Return (X, Y) of the center of cell containing provided text 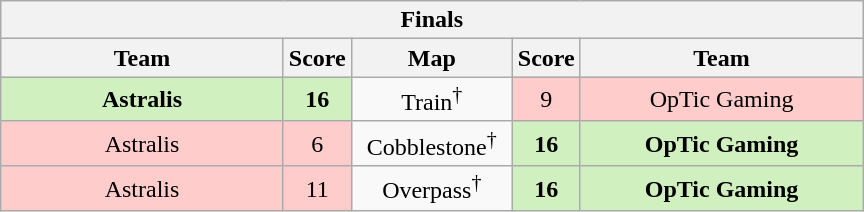
Map (432, 58)
11 (317, 188)
Train† (432, 100)
Finals (432, 20)
6 (317, 144)
9 (546, 100)
Cobblestone† (432, 144)
Overpass† (432, 188)
